Find where the given text appears and provide that cell's center as (x, y) coordinate. 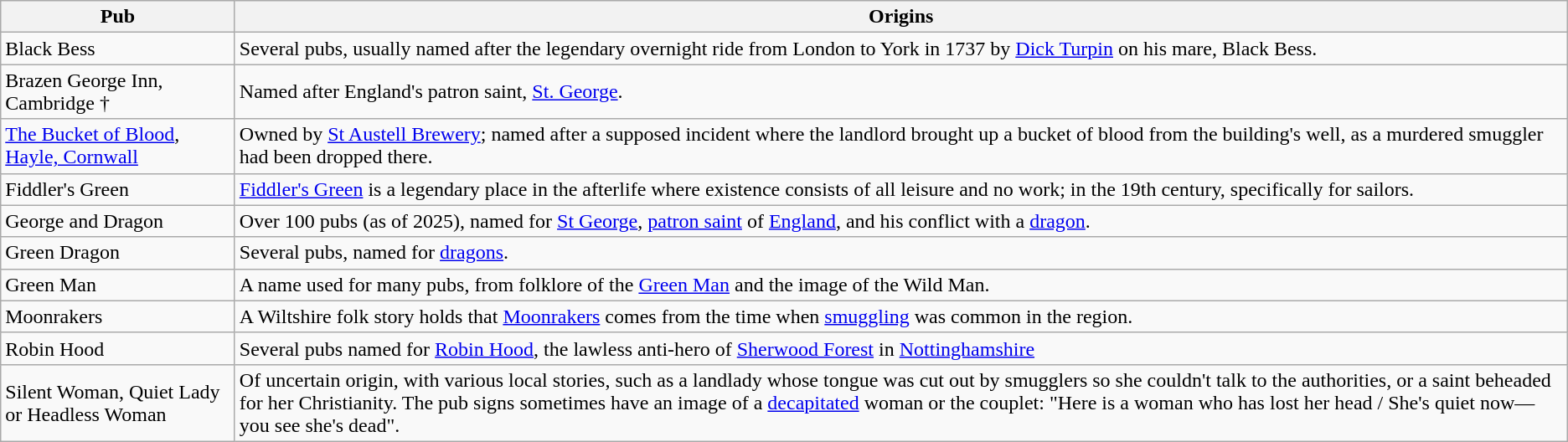
Green Man (118, 285)
Pub (118, 17)
George and Dragon (118, 221)
Silent Woman, Quiet Lady or Headless Woman (118, 403)
A Wiltshire folk story holds that Moonrakers comes from the time when smuggling was common in the region. (901, 316)
Several pubs named for Robin Hood, the lawless anti-hero of Sherwood Forest in Nottinghamshire (901, 348)
Brazen George Inn, Cambridge † (118, 92)
A name used for many pubs, from folklore of the Green Man and the image of the Wild Man. (901, 285)
Robin Hood (118, 348)
Named after England's patron saint, St. George. (901, 92)
Moonrakers (118, 316)
Black Bess (118, 49)
Several pubs, usually named after the legendary overnight ride from London to York in 1737 by Dick Turpin on his mare, Black Bess. (901, 49)
Green Dragon (118, 253)
Fiddler's Green (118, 189)
Several pubs, named for dragons. (901, 253)
Origins (901, 17)
Over 100 pubs (as of 2025), named for St George, patron saint of England, and his conflict with a dragon. (901, 221)
The Bucket of Blood, Hayle, Cornwall (118, 146)
